Return [x, y] of the center of cell containing provided text 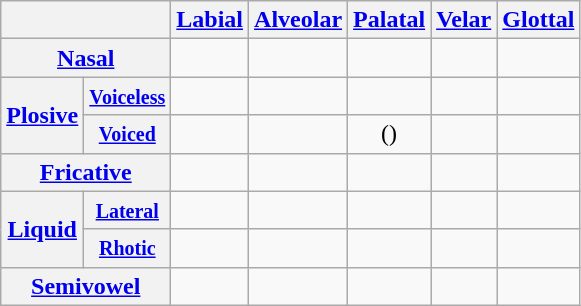
Glottal [538, 20]
() [390, 134]
Fricative [86, 172]
Nasal [86, 58]
Voiceless [128, 96]
Labial [210, 20]
Voiced [128, 134]
Rhotic [128, 248]
Semivowel [86, 286]
Liquid [42, 229]
Alveolar [298, 20]
Lateral [128, 210]
Velar [464, 20]
Palatal [390, 20]
Plosive [42, 115]
